Identify which cell holds the provided text, then report its (x, y) central coordinate. 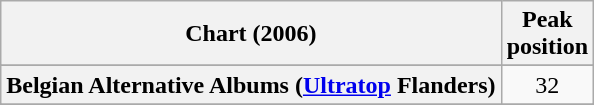
Belgian Alternative Albums (Ultratop Flanders) (251, 85)
Chart (2006) (251, 34)
32 (547, 85)
Peakposition (547, 34)
